From the cell containing the given text, extract its center point as (X, Y) coordinate. 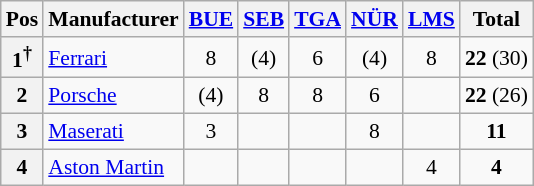
1† (22, 58)
Manufacturer (113, 19)
11 (496, 132)
2 (22, 96)
Porsche (113, 96)
LMS (432, 19)
SEB (264, 19)
22 (26) (496, 96)
Pos (22, 19)
Total (496, 19)
TGA (318, 19)
Maserati (113, 132)
NÜR (374, 19)
Aston Martin (113, 167)
22 (30) (496, 58)
Ferrari (113, 58)
BUE (212, 19)
